Determine the [x, y] coordinate at the center of the cell enclosing the given text.  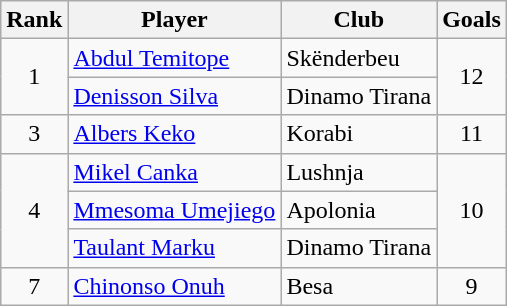
Goals [472, 20]
Mikel Canka [174, 172]
Rank [34, 20]
Apolonia [359, 210]
Besa [359, 286]
7 [34, 286]
Mmesoma Umejiego [174, 210]
12 [472, 77]
Denisson Silva [174, 96]
Albers Keko [174, 134]
Lushnja [359, 172]
1 [34, 77]
11 [472, 134]
Korabi [359, 134]
Player [174, 20]
4 [34, 210]
Chinonso Onuh [174, 286]
3 [34, 134]
Club [359, 20]
Taulant Marku [174, 248]
Abdul Temitope [174, 58]
9 [472, 286]
10 [472, 210]
Skënderbeu [359, 58]
